Find where the given text appears and provide that cell's center as (X, Y) coordinate. 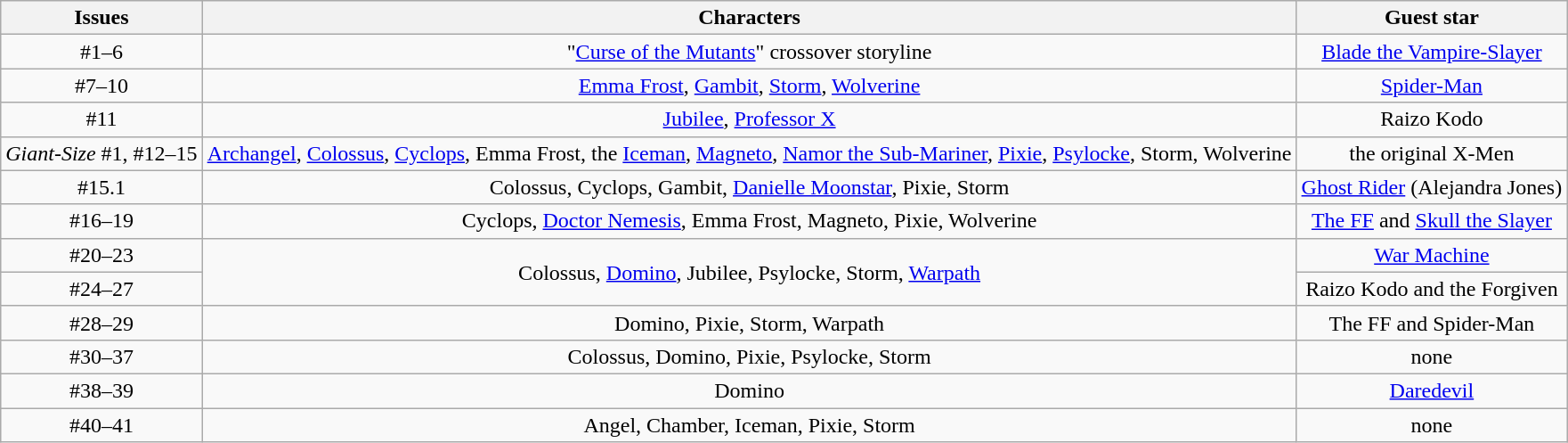
#24–27 (102, 289)
#7–10 (102, 86)
#15.1 (102, 187)
Raizo Kodo and the Forgiven (1432, 289)
Colossus, Domino, Jubilee, Psylocke, Storm, Warpath (750, 272)
Jubilee, Professor X (750, 119)
The FF and Spider-Man (1432, 323)
Archangel, Colossus, Cyclops, Emma Frost, the Iceman, Magneto, Namor the Sub-Mariner, Pixie, Psylocke, Storm, Wolverine (750, 153)
Domino (750, 390)
Guest star (1432, 18)
Issues (102, 18)
Blade the Vampire-Slayer (1432, 52)
Raizo Kodo (1432, 119)
"Curse of the Mutants" crossover storyline (750, 52)
Giant-Size #1, #12–15 (102, 153)
Colossus, Domino, Pixie, Psylocke, Storm (750, 357)
#11 (102, 119)
Daredevil (1432, 390)
#30–37 (102, 357)
#38–39 (102, 390)
Angel, Chamber, Iceman, Pixie, Storm (750, 425)
Ghost Rider (Alejandra Jones) (1432, 187)
Characters (750, 18)
Cyclops, Doctor Nemesis, Emma Frost, Magneto, Pixie, Wolverine (750, 221)
Spider-Man (1432, 86)
War Machine (1432, 255)
#28–29 (102, 323)
the original X-Men (1432, 153)
#20–23 (102, 255)
Domino, Pixie, Storm, Warpath (750, 323)
#1–6 (102, 52)
#16–19 (102, 221)
The FF and Skull the Slayer (1432, 221)
Emma Frost, Gambit, Storm, Wolverine (750, 86)
#40–41 (102, 425)
Colossus, Cyclops, Gambit, Danielle Moonstar, Pixie, Storm (750, 187)
